Provide the [X, Y] coordinate of the cell's center where the given text is located.  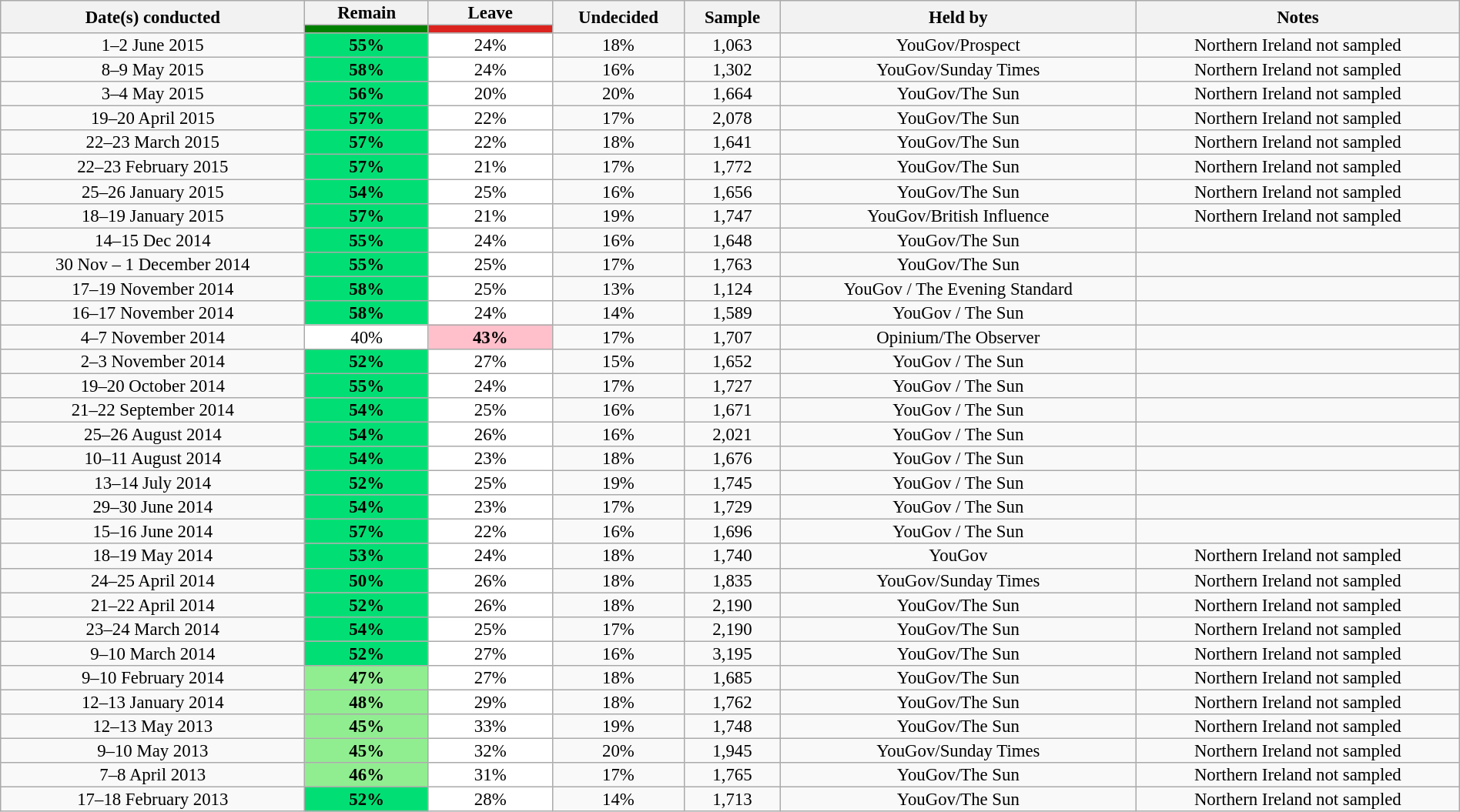
43% [490, 337]
50% [367, 580]
29% [490, 702]
25–26 January 2015 [152, 192]
29–30 June 2014 [152, 507]
2,078 [732, 119]
1,671 [732, 410]
1,945 [732, 750]
1,656 [732, 192]
3,195 [732, 653]
1,685 [732, 678]
1,648 [732, 240]
15% [618, 362]
4–7 November 2014 [152, 337]
21–22 September 2014 [152, 410]
1,772 [732, 167]
1,748 [732, 727]
1,763 [732, 264]
1,124 [732, 289]
1,302 [732, 70]
17–18 February 2013 [152, 800]
1,745 [732, 483]
2,021 [732, 435]
1,727 [732, 386]
Undecided [618, 17]
21–22 April 2014 [152, 605]
1,664 [732, 94]
1,707 [732, 337]
Opinium/The Observer [958, 337]
32% [490, 750]
25–26 August 2014 [152, 435]
33% [490, 727]
3–4 May 2015 [152, 94]
2–3 November 2014 [152, 362]
47% [367, 678]
18–19 January 2015 [152, 216]
12–13 January 2014 [152, 702]
22–23 February 2015 [152, 167]
53% [367, 556]
1,652 [732, 362]
14–15 Dec 2014 [152, 240]
28% [490, 800]
30 Nov – 1 December 2014 [152, 264]
1,676 [732, 459]
Remain [367, 13]
1,696 [732, 532]
19–20 October 2014 [152, 386]
1,835 [732, 580]
Leave [490, 13]
23–24 March 2014 [152, 629]
Held by [958, 17]
19–20 April 2015 [152, 119]
22–23 March 2015 [152, 143]
56% [367, 94]
1–2 June 2015 [152, 45]
40% [367, 337]
46% [367, 775]
48% [367, 702]
17–19 November 2014 [152, 289]
1,589 [732, 313]
18–19 May 2014 [152, 556]
YouGov / The Evening Standard [958, 289]
1,740 [732, 556]
9–10 February 2014 [152, 678]
1,747 [732, 216]
8–9 May 2015 [152, 70]
1,713 [732, 800]
31% [490, 775]
7–8 April 2013 [152, 775]
9–10 May 2013 [152, 750]
16–17 November 2014 [152, 313]
13–14 July 2014 [152, 483]
24–25 April 2014 [152, 580]
Sample [732, 17]
YouGov/Prospect [958, 45]
15–16 June 2014 [152, 532]
Notes [1298, 17]
12–13 May 2013 [152, 727]
1,641 [732, 143]
1,765 [732, 775]
13% [618, 289]
YouGov [958, 556]
YouGov/British Influence [958, 216]
9–10 March 2014 [152, 653]
Date(s) conducted [152, 17]
1,762 [732, 702]
1,729 [732, 507]
1,063 [732, 45]
10–11 August 2014 [152, 459]
